Search for the cell housing the specified text and yield its (x, y) center coordinate. 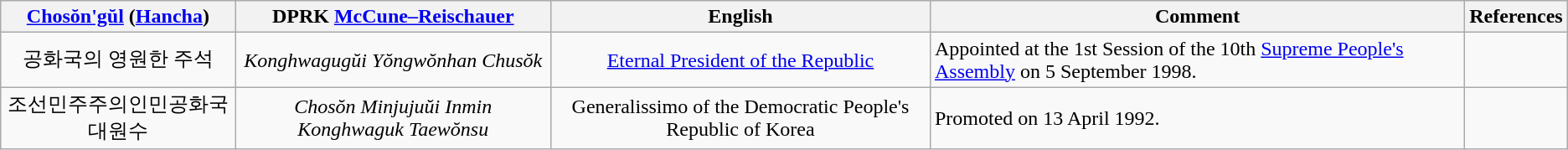
Appointed at the 1st Session of the 10th Supreme People's Assembly on 5 September 1998. (1197, 60)
Eternal President of the Republic (740, 60)
English (740, 17)
Comment (1197, 17)
조선민주주의인민공화국 대원수 (118, 118)
References (1516, 17)
Promoted on 13 April 1992. (1197, 118)
Chosŏn'gŭl (Hancha) (118, 17)
공화국의 영원한 주석 (118, 60)
DPRK McCune–Reischauer (394, 17)
Chosŏn Minjujuŭi Inmin Konghwaguk Taewŏnsu (394, 118)
Generalissimo of the Democratic People's Republic of Korea (740, 118)
Konghwagugŭi Yŏngwŏnhan Chusŏk (394, 60)
